Extract the [x, y] coordinate from the center of the cell holding the provided text.  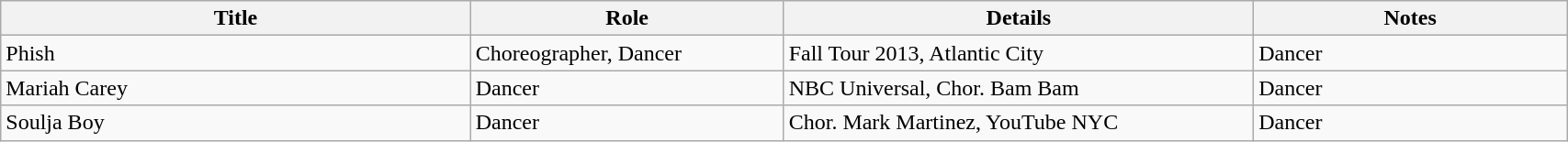
Role [626, 18]
Details [1018, 18]
Notes [1411, 18]
NBC Universal, Chor. Bam Bam [1018, 88]
Chor. Mark Martinez, YouTube NYC [1018, 123]
Phish [235, 53]
Soulja Boy [235, 123]
Choreographer, Dancer [626, 53]
Title [235, 18]
Fall Tour 2013, Atlantic City [1018, 53]
Mariah Carey [235, 88]
